Determine the (x, y) coordinate at the center of the cell enclosing the given text.  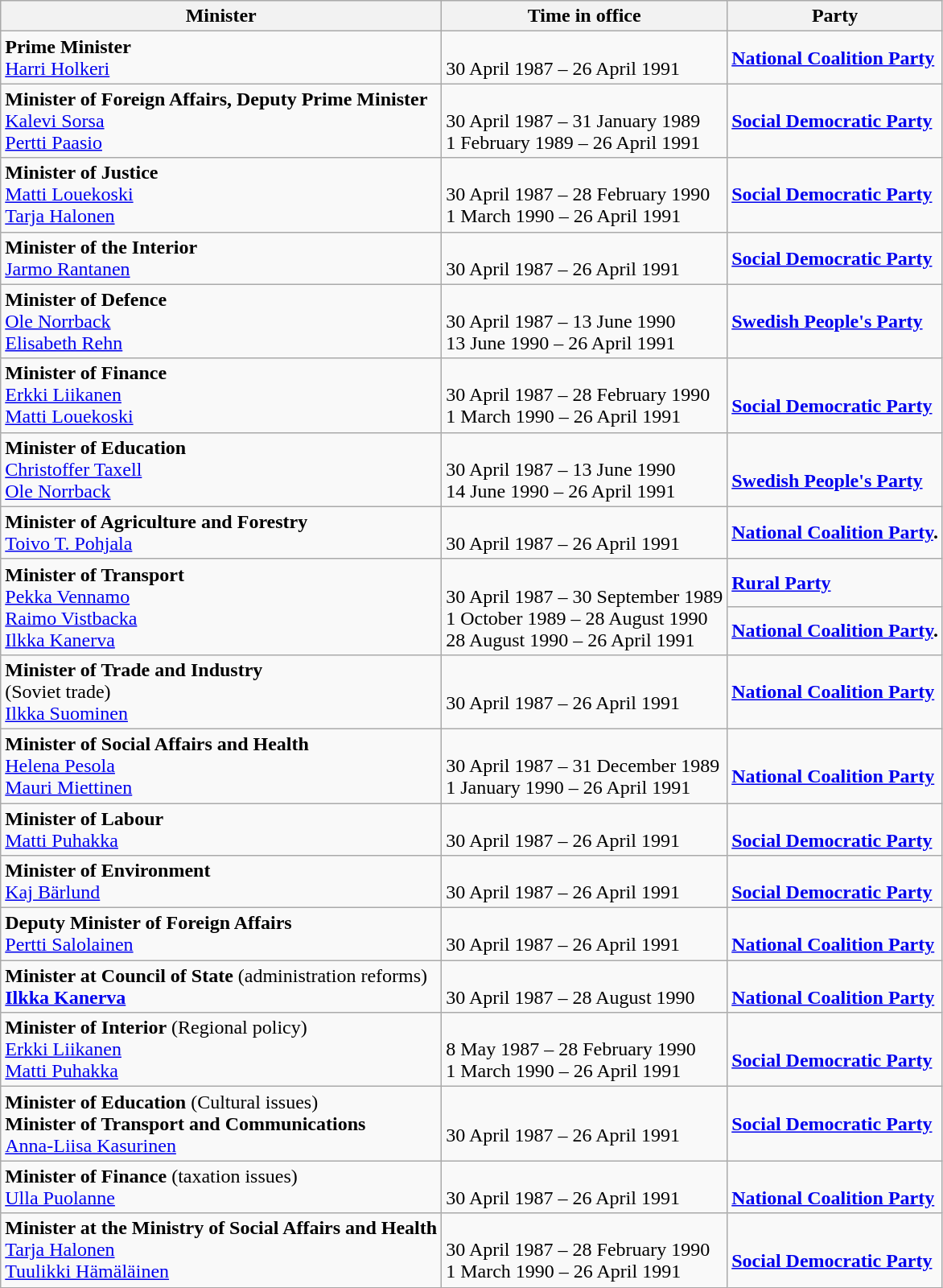
30 April 1987 – 31 December 1989 1 January 1990 – 26 April 1991 (584, 766)
Rural Party (835, 583)
Minister of Trade and Industry(Soviet trade)Ilkka Suominen (221, 691)
Minister at Council of State (administration reforms) Ilkka Kanerva (221, 987)
Time in office (584, 16)
Minister of TransportPekka Vennamo Raimo Vistbacka Ilkka Kanerva (221, 607)
Minister of Social Affairs and HealthHelena Pesola Mauri Miettinen (221, 766)
Minister of JusticeMatti LouekoskiTarja Halonen (221, 195)
Party (835, 16)
Minister of Defence Ole NorrbackElisabeth Rehn (221, 321)
Minister of the InteriorJarmo Rantanen (221, 258)
30 April 1987 – 13 June 1990 14 June 1990 – 26 April 1991 (584, 469)
Prime Minister Harri Holkeri (221, 58)
30 April 1987 – 30 September 1989 1 October 1989 – 28 August 1990 28 August 1990 – 26 April 1991 (584, 607)
Minister of Foreign Affairs, Deputy Prime MinisterKalevi Sorsa Pertti Paasio (221, 121)
Minister of EducationChristoffer Taxell Ole Norrback (221, 469)
Minister of FinanceErkki Liikanen Matti Louekoski (221, 395)
Minister at the Ministry of Social Affairs and HealthTarja Halonen Tuulikki Hämäläinen (221, 1250)
8 May 1987 – 28 February 1990 1 March 1990 – 26 April 1991 (584, 1050)
Minister of Education (Cultural issues)Minister of Transport and Communications Anna-Liisa Kasurinen (221, 1124)
30 April 1987 – 28 August 1990 (584, 987)
Minister (221, 16)
Minister of Interior (Regional policy)Erkki Liikanen Matti Puhakka (221, 1050)
Minister of Agriculture and ForestryToivo T. Pohjala (221, 533)
Minister of Finance (taxation issues)Ulla Puolanne (221, 1187)
Minister of LabourMatti Puhakka (221, 829)
30 April 1987 – 31 January 1989 1 February 1989 – 26 April 1991 (584, 121)
Minister of EnvironmentKaj Bärlund (221, 882)
30 April 1987 – 13 June 1990 13 June 1990 – 26 April 1991 (584, 321)
Deputy Minister of Foreign AffairsPertti Salolainen (221, 934)
